Provide the [x, y] coordinate of the cell's center where the given text is located.  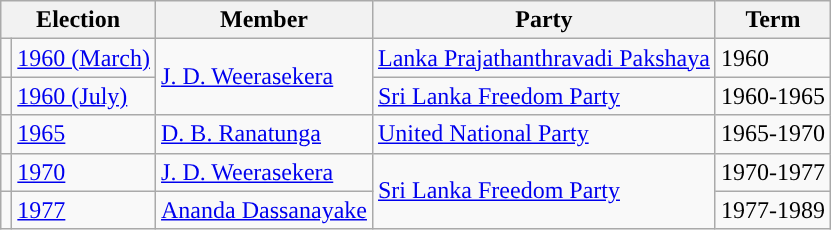
Ananda Dassanayake [264, 210]
1977-1989 [772, 210]
1977 [84, 210]
Term [772, 20]
1970-1977 [772, 172]
Lanka Prajathanthravadi Pakshaya [544, 58]
1960 (March) [84, 58]
Party [544, 20]
1960-1965 [772, 96]
1960 (July) [84, 96]
D. B. Ranatunga [264, 134]
Member [264, 20]
1965 [84, 134]
1965-1970 [772, 134]
United National Party [544, 134]
1970 [84, 172]
1960 [772, 58]
Election [78, 20]
